Pinpoint the cell where the given text exists, returning its (x, y) midpoint coordinate. 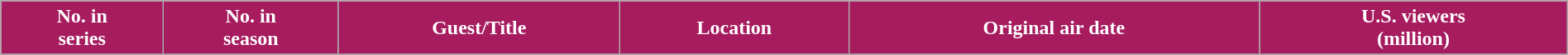
Location (734, 28)
No. inseries (83, 28)
U.S. viewers(million) (1414, 28)
Guest/Title (480, 28)
Original air date (1054, 28)
No. inseason (251, 28)
